From the cell containing the given text, extract its center point as (x, y) coordinate. 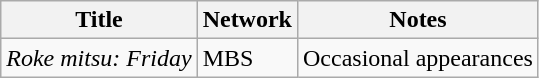
MBS (247, 58)
Title (99, 20)
Roke mitsu: Friday (99, 58)
Network (247, 20)
Notes (418, 20)
Occasional appearances (418, 58)
